Provide the [X, Y] coordinate of the cell's center where the given text is located.  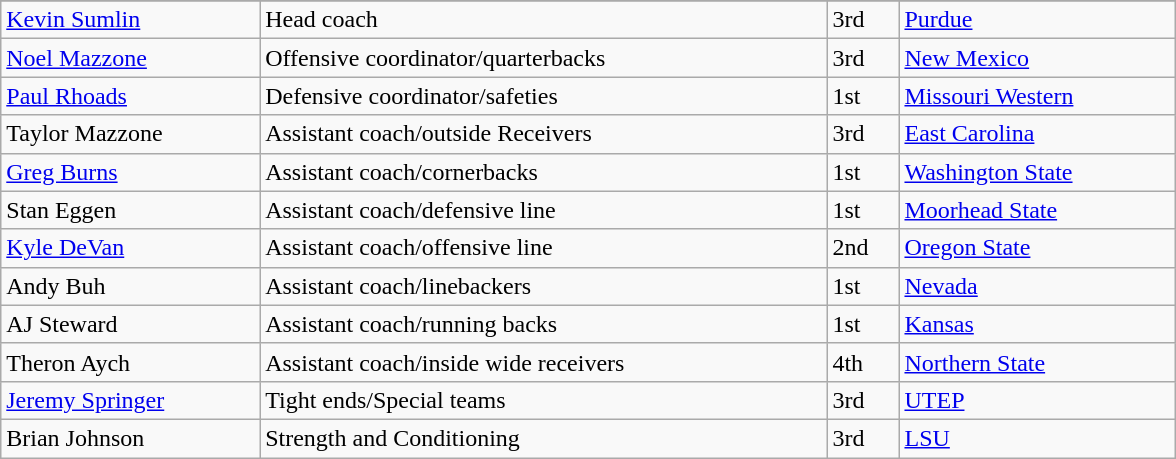
Offensive coordinator/quarterbacks [544, 58]
Missouri Western [1037, 96]
Moorhead State [1037, 210]
Kevin Sumlin [130, 20]
Paul Rhoads [130, 96]
Nevada [1037, 286]
Kyle DeVan [130, 248]
UTEP [1037, 400]
LSU [1037, 438]
Assistant coach/running backs [544, 324]
AJ Steward [130, 324]
Brian Johnson [130, 438]
Kansas [1037, 324]
Assistant coach/outside Receivers [544, 134]
Assistant coach/offensive line [544, 248]
Strength and Conditioning [544, 438]
Washington State [1037, 172]
Assistant coach/linebackers [544, 286]
Defensive coordinator/safeties [544, 96]
Purdue [1037, 20]
2nd [863, 248]
Oregon State [1037, 248]
Northern State [1037, 362]
Greg Burns [130, 172]
Tight ends/Special teams [544, 400]
Taylor Mazzone [130, 134]
Assistant coach/inside wide receivers [544, 362]
4th [863, 362]
Jeremy Springer [130, 400]
Stan Eggen [130, 210]
Assistant coach/defensive line [544, 210]
East Carolina [1037, 134]
Noel Mazzone [130, 58]
Head coach [544, 20]
Andy Buh [130, 286]
New Mexico [1037, 58]
Theron Aych [130, 362]
Assistant coach/cornerbacks [544, 172]
